Detect which cell encompasses the target text, then output its (x, y) center coordinate. 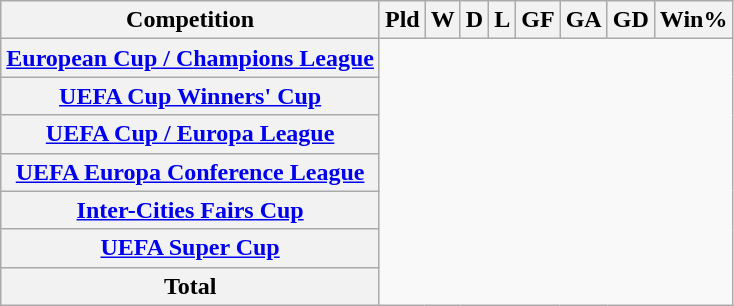
UEFA Cup Winners' Cup (190, 96)
UEFA Europa Conference League (190, 172)
Competition (190, 20)
GA (584, 20)
UEFA Cup / Europa League (190, 134)
GF (538, 20)
Win% (694, 20)
L (502, 20)
European Cup / Champions League (190, 58)
Inter-Cities Fairs Cup (190, 210)
GD (630, 20)
UEFA Super Cup (190, 248)
Total (190, 286)
Pld (402, 20)
D (474, 20)
W (442, 20)
